Search for the cell housing the specified text and yield its (x, y) center coordinate. 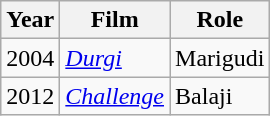
Balaji (220, 96)
Role (220, 20)
Marigudi (220, 58)
2004 (30, 58)
Year (30, 20)
Film (115, 20)
Durgi (115, 58)
2012 (30, 96)
Challenge (115, 96)
